Output the (X, Y) coordinate of the center of the cell containing the given text.  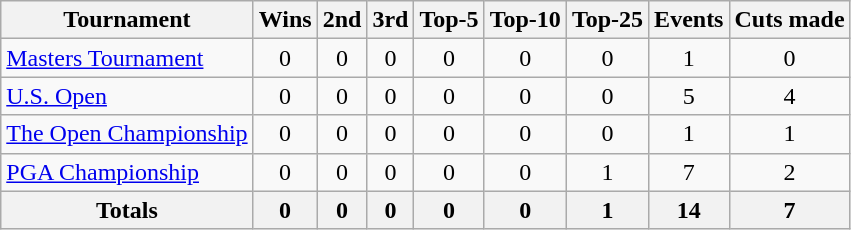
Top-5 (449, 20)
Totals (127, 210)
PGA Championship (127, 172)
4 (790, 96)
Tournament (127, 20)
3rd (390, 20)
U.S. Open (127, 96)
Top-10 (525, 20)
5 (689, 96)
2 (790, 172)
Top-25 (607, 20)
Wins (285, 20)
Events (689, 20)
2nd (342, 20)
The Open Championship (127, 134)
Masters Tournament (127, 58)
Cuts made (790, 20)
14 (689, 210)
